Determine the [X, Y] coordinate at the center of the cell enclosing the given text.  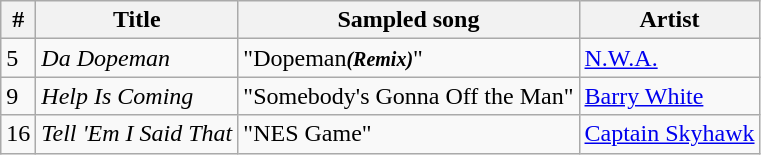
"Dopeman(Remix)" [408, 58]
16 [18, 134]
9 [18, 96]
Captain Skyhawk [670, 134]
Help Is Coming [137, 96]
5 [18, 58]
N.W.A. [670, 58]
Tell 'Em I Said That [137, 134]
"Somebody's Gonna Off the Man" [408, 96]
Artist [670, 20]
Da Dopeman [137, 58]
"NES Game" [408, 134]
# [18, 20]
Barry White [670, 96]
Title [137, 20]
Sampled song [408, 20]
